Search for the cell housing the specified text and yield its (x, y) center coordinate. 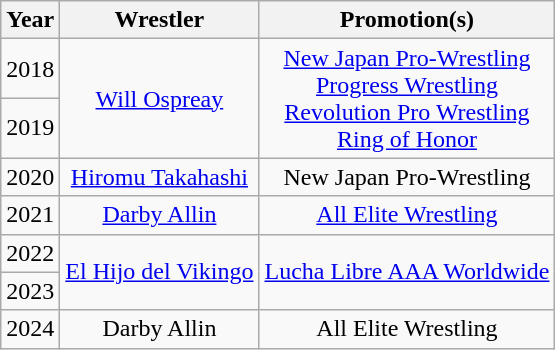
Lucha Libre AAA Worldwide (407, 272)
Wrestler (160, 20)
Will Ospreay (160, 98)
Hiromu Takahashi (160, 177)
2018 (30, 69)
2024 (30, 329)
2020 (30, 177)
New Japan Pro-WrestlingProgress WrestlingRevolution Pro WrestlingRing of Honor (407, 98)
Promotion(s) (407, 20)
Year (30, 20)
2021 (30, 215)
New Japan Pro-Wrestling (407, 177)
El Hijo del Vikingo (160, 272)
2019 (30, 128)
2023 (30, 291)
2022 (30, 253)
